Output the (x, y) coordinate of the center of the cell containing the given text.  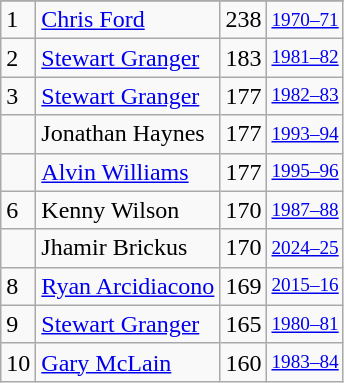
2 (18, 58)
1 (18, 20)
1970–71 (305, 20)
1980–81 (305, 324)
1993–94 (305, 134)
238 (244, 20)
Gary McLain (128, 362)
183 (244, 58)
160 (244, 362)
Ryan Arcidiacono (128, 286)
2024–25 (305, 248)
8 (18, 286)
1981–82 (305, 58)
10 (18, 362)
6 (18, 210)
169 (244, 286)
3 (18, 96)
Jonathan Haynes (128, 134)
Kenny Wilson (128, 210)
2015–16 (305, 286)
165 (244, 324)
1982–83 (305, 96)
Jhamir Brickus (128, 248)
Alvin Williams (128, 172)
1987–88 (305, 210)
1983–84 (305, 362)
1995–96 (305, 172)
9 (18, 324)
Chris Ford (128, 20)
